For the text-containing cell, return its midpoint in [X, Y] coordinate format. 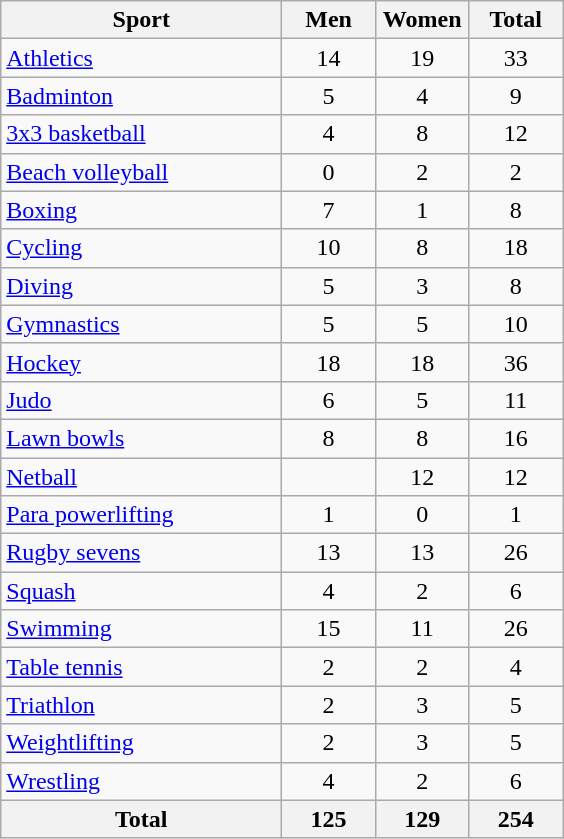
Wrestling [142, 781]
36 [516, 362]
Gymnastics [142, 324]
3x3 basketball [142, 134]
Men [329, 20]
19 [422, 58]
Hockey [142, 362]
9 [516, 96]
Lawn bowls [142, 438]
Judo [142, 400]
Boxing [142, 210]
7 [329, 210]
Rugby sevens [142, 553]
Triathlon [142, 705]
Swimming [142, 629]
129 [422, 819]
Beach volleyball [142, 172]
14 [329, 58]
Weightlifting [142, 743]
Athletics [142, 58]
Diving [142, 286]
33 [516, 58]
Table tennis [142, 667]
Women [422, 20]
Sport [142, 20]
16 [516, 438]
125 [329, 819]
Cycling [142, 248]
Para powerlifting [142, 515]
Squash [142, 591]
254 [516, 819]
15 [329, 629]
Netball [142, 477]
Badminton [142, 96]
